Output the [x, y] coordinate of the center of the cell containing the given text.  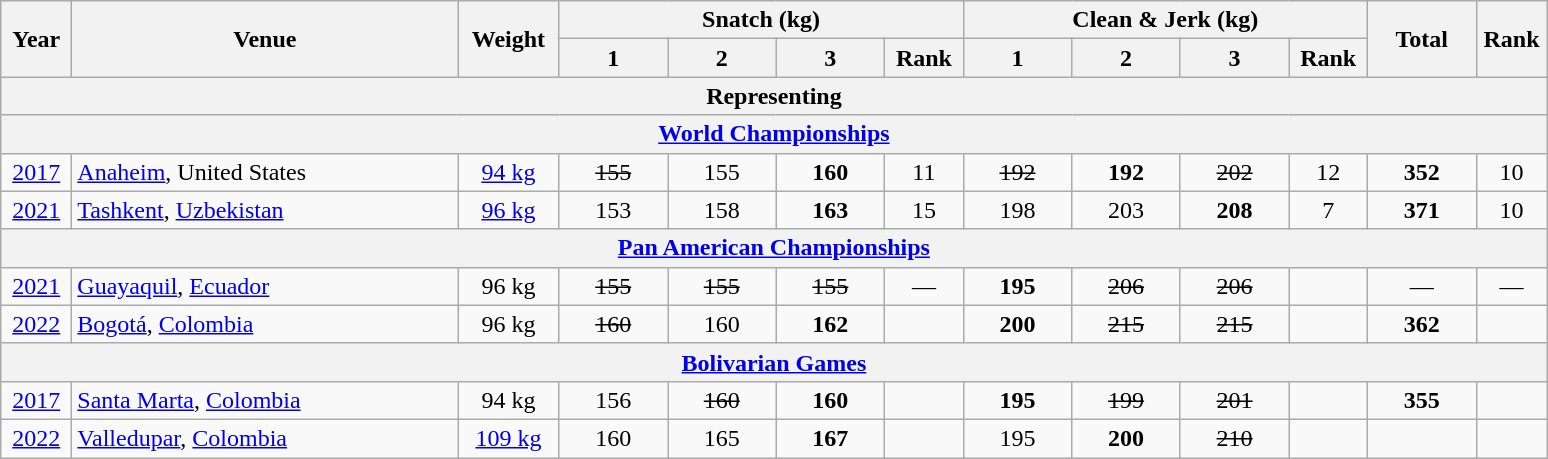
Year [36, 39]
Venue [265, 39]
202 [1234, 172]
Bolivarian Games [774, 362]
201 [1234, 400]
362 [1422, 324]
163 [830, 210]
Total [1422, 39]
Clean & Jerk (kg) [1165, 20]
203 [1126, 210]
Anaheim, United States [265, 172]
Bogotá, Colombia [265, 324]
15 [924, 210]
Guayaquil, Ecuador [265, 286]
153 [614, 210]
165 [722, 438]
Santa Marta, Colombia [265, 400]
210 [1234, 438]
208 [1234, 210]
World Championships [774, 134]
352 [1422, 172]
11 [924, 172]
12 [1328, 172]
109 kg [508, 438]
Pan American Championships [774, 248]
Snatch (kg) [761, 20]
167 [830, 438]
371 [1422, 210]
7 [1328, 210]
158 [722, 210]
Representing [774, 96]
156 [614, 400]
Valledupar, Colombia [265, 438]
162 [830, 324]
199 [1126, 400]
Tashkent, Uzbekistan [265, 210]
198 [1018, 210]
Weight [508, 39]
355 [1422, 400]
